Find where the given text appears and provide that cell's center as [X, Y] coordinate. 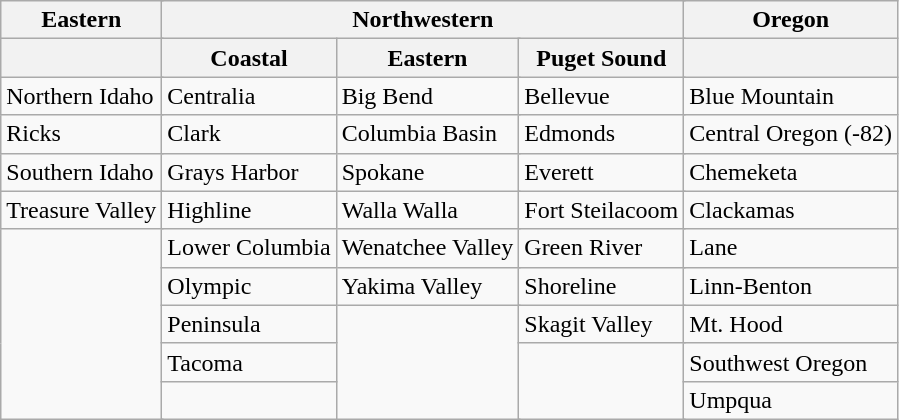
Grays Harbor [249, 172]
Blue Mountain [791, 96]
Walla Walla [428, 210]
Tacoma [249, 362]
Coastal [249, 58]
Olympic [249, 286]
Fort Steilacoom [602, 210]
Clark [249, 134]
Southwest Oregon [791, 362]
Skagit Valley [602, 324]
Linn-Benton [791, 286]
Centralia [249, 96]
Northern Idaho [82, 96]
Southern Idaho [82, 172]
Treasure Valley [82, 210]
Everett [602, 172]
Puget Sound [602, 58]
Lane [791, 248]
Chemeketa [791, 172]
Shoreline [602, 286]
Mt. Hood [791, 324]
Edmonds [602, 134]
Central Oregon (-82) [791, 134]
Clackamas [791, 210]
Yakima Valley [428, 286]
Green River [602, 248]
Big Bend [428, 96]
Wenatchee Valley [428, 248]
Columbia Basin [428, 134]
Bellevue [602, 96]
Peninsula [249, 324]
Oregon [791, 20]
Northwestern [423, 20]
Lower Columbia [249, 248]
Ricks [82, 134]
Umpqua [791, 400]
Spokane [428, 172]
Highline [249, 210]
